For the text-containing cell, return its midpoint in (x, y) coordinate format. 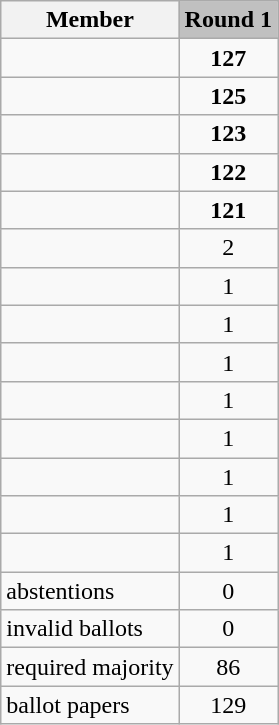
86 (228, 667)
abstentions (90, 591)
127 (228, 58)
ballot papers (90, 705)
125 (228, 96)
2 (228, 248)
129 (228, 705)
122 (228, 172)
123 (228, 134)
invalid ballots (90, 629)
Round 1 (228, 20)
121 (228, 210)
Member (90, 20)
required majority (90, 667)
